Pinpoint the cell where the given text exists, returning its (x, y) midpoint coordinate. 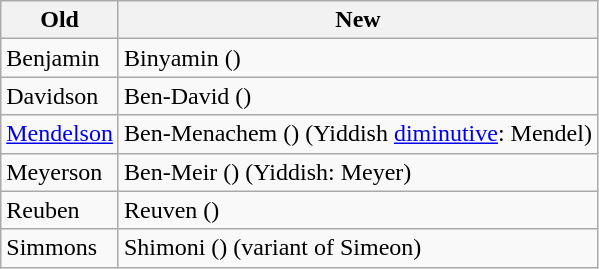
Reuben (60, 210)
Ben-Meir () (Yiddish: Meyer) (358, 172)
Mendelson (60, 134)
Simmons (60, 248)
Benjamin (60, 58)
Ben-Menachem () (Yiddish diminutive: Mendel) (358, 134)
Ben-David () (358, 96)
Davidson (60, 96)
Shimoni () (variant of Simeon) (358, 248)
Meyerson (60, 172)
New (358, 20)
Binyamin () (358, 58)
Old (60, 20)
Reuven () (358, 210)
